From the cell containing the given text, extract its center point as [X, Y] coordinate. 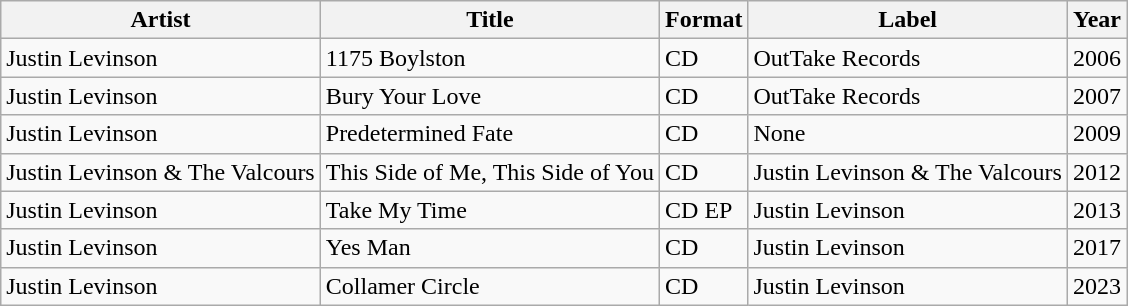
2007 [1096, 96]
None [908, 134]
Artist [161, 20]
Collamer Circle [490, 286]
2023 [1096, 286]
CD EP [704, 210]
Label [908, 20]
Take My Time [490, 210]
Title [490, 20]
2012 [1096, 172]
Year [1096, 20]
2006 [1096, 58]
This Side of Me, This Side of You [490, 172]
Bury Your Love [490, 96]
Format [704, 20]
2009 [1096, 134]
Yes Man [490, 248]
2013 [1096, 210]
2017 [1096, 248]
1175 Boylston [490, 58]
Predetermined Fate [490, 134]
